Determine the [x, y] coordinate at the center of the cell enclosing the given text.  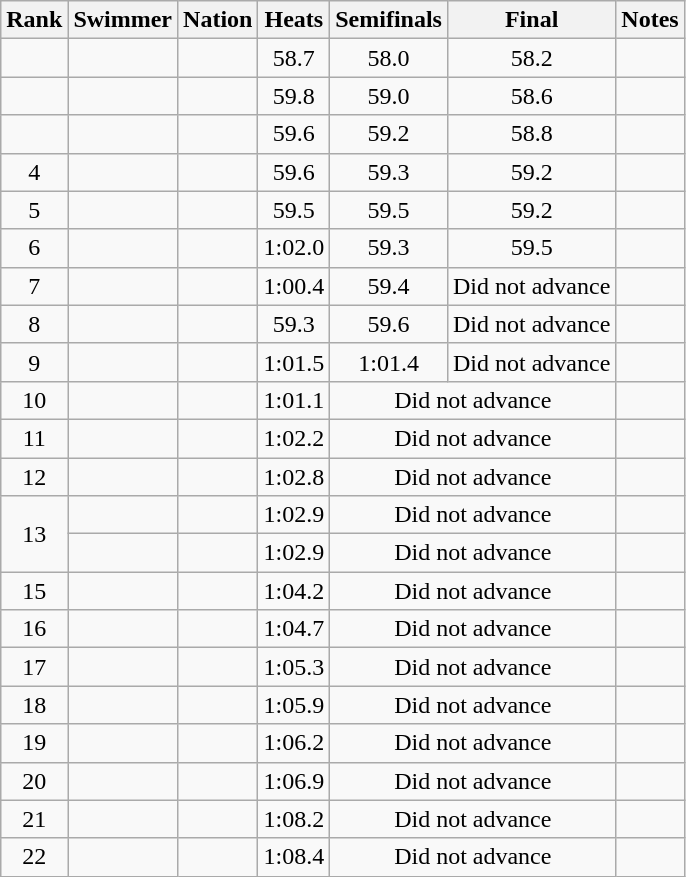
9 [34, 362]
19 [34, 743]
Semifinals [389, 20]
1:04.2 [294, 591]
58.0 [389, 58]
1:02.0 [294, 248]
12 [34, 477]
1:01.4 [389, 362]
1:06.2 [294, 743]
7 [34, 286]
1:01.5 [294, 362]
17 [34, 667]
58.6 [531, 96]
Nation [218, 20]
18 [34, 705]
Swimmer [123, 20]
1:01.1 [294, 400]
59.8 [294, 96]
20 [34, 781]
22 [34, 857]
4 [34, 172]
8 [34, 324]
59.4 [389, 286]
Heats [294, 20]
21 [34, 819]
10 [34, 400]
59.0 [389, 96]
58.2 [531, 58]
1:00.4 [294, 286]
Rank [34, 20]
1:02.8 [294, 477]
13 [34, 534]
1:06.9 [294, 781]
1:08.2 [294, 819]
1:04.7 [294, 629]
1:05.3 [294, 667]
Final [531, 20]
58.7 [294, 58]
1:02.2 [294, 438]
5 [34, 210]
6 [34, 248]
58.8 [531, 134]
1:05.9 [294, 705]
1:08.4 [294, 857]
Notes [650, 20]
16 [34, 629]
15 [34, 591]
11 [34, 438]
